Output the [x, y] coordinate of the center of the cell containing the given text.  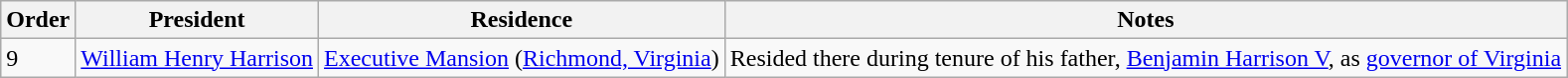
Executive Mansion (Richmond, Virginia) [523, 58]
9 [38, 58]
Resided there during tenure of his father, Benjamin Harrison V, as governor of Virginia [1145, 58]
Notes [1145, 20]
President [197, 20]
William Henry Harrison [197, 58]
Residence [523, 20]
Order [38, 20]
